Output the (x, y) coordinate of the center of the cell containing the given text.  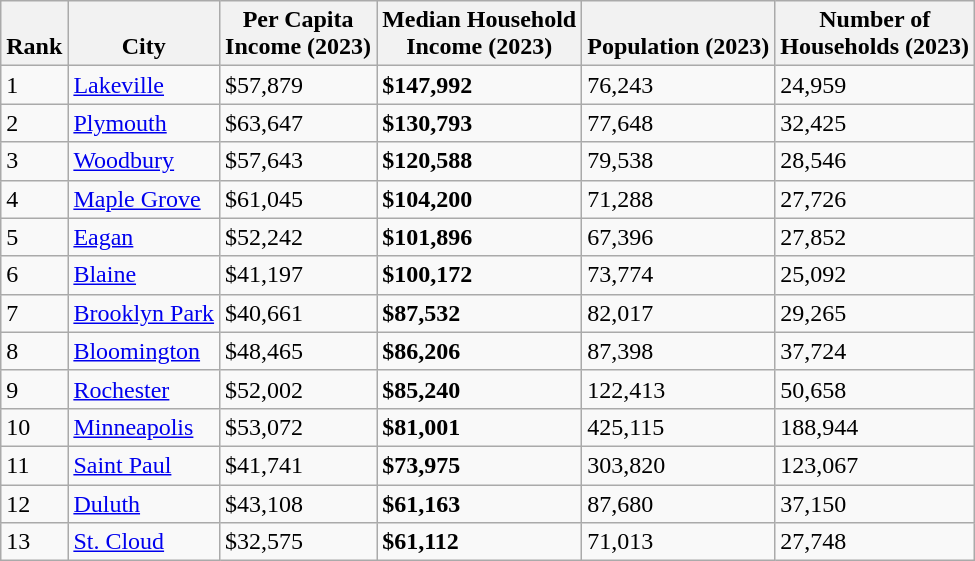
4 (34, 199)
$41,741 (298, 465)
27,748 (875, 542)
9 (34, 389)
Population (2023) (678, 34)
425,115 (678, 427)
Maple Grove (144, 199)
2 (34, 123)
Per CapitaIncome (2023) (298, 34)
$40,661 (298, 313)
$61,045 (298, 199)
$86,206 (480, 351)
$41,197 (298, 275)
7 (34, 313)
122,413 (678, 389)
8 (34, 351)
Brooklyn Park (144, 313)
27,726 (875, 199)
Bloomington (144, 351)
77,648 (678, 123)
303,820 (678, 465)
32,425 (875, 123)
76,243 (678, 85)
$53,072 (298, 427)
Lakeville (144, 85)
$48,465 (298, 351)
11 (34, 465)
$147,992 (480, 85)
12 (34, 503)
37,150 (875, 503)
188,944 (875, 427)
6 (34, 275)
28,546 (875, 161)
10 (34, 427)
50,658 (875, 389)
Number ofHouseholds (2023) (875, 34)
87,680 (678, 503)
$61,163 (480, 503)
Median HouseholdIncome (2023) (480, 34)
71,013 (678, 542)
$52,242 (298, 237)
Duluth (144, 503)
$32,575 (298, 542)
Saint Paul (144, 465)
$85,240 (480, 389)
Plymouth (144, 123)
73,774 (678, 275)
$73,975 (480, 465)
Blaine (144, 275)
24,959 (875, 85)
Eagan (144, 237)
$43,108 (298, 503)
87,398 (678, 351)
$100,172 (480, 275)
67,396 (678, 237)
St. Cloud (144, 542)
$61,112 (480, 542)
29,265 (875, 313)
37,724 (875, 351)
$120,588 (480, 161)
City (144, 34)
$57,643 (298, 161)
$130,793 (480, 123)
$57,879 (298, 85)
5 (34, 237)
79,538 (678, 161)
13 (34, 542)
Rochester (144, 389)
25,092 (875, 275)
$101,896 (480, 237)
82,017 (678, 313)
71,288 (678, 199)
$63,647 (298, 123)
$52,002 (298, 389)
27,852 (875, 237)
$104,200 (480, 199)
$87,532 (480, 313)
3 (34, 161)
123,067 (875, 465)
Woodbury (144, 161)
$81,001 (480, 427)
Minneapolis (144, 427)
Rank (34, 34)
1 (34, 85)
